Return (x, y) of the center of cell containing provided text 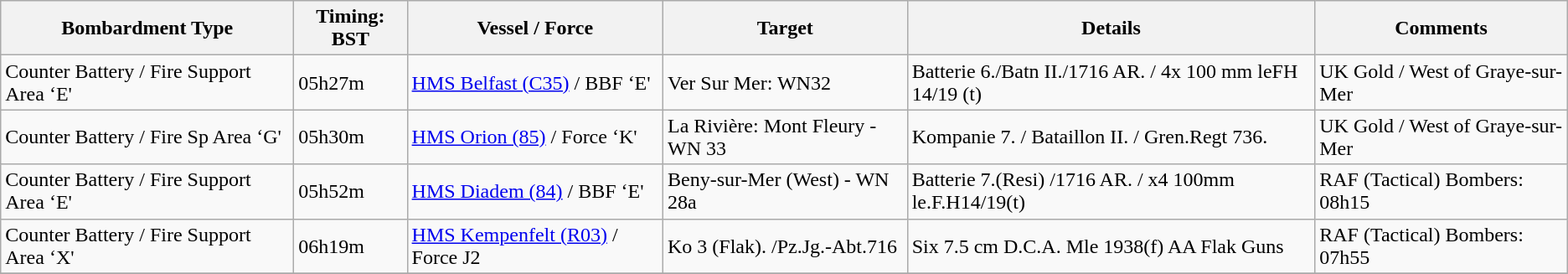
HMS Belfast (C35) / BBF ‘E' (534, 82)
La Rivière: Mont Fleury - WN 33 (785, 137)
Timing: BST (350, 28)
Six 7.5 cm D.C.A. Mle 1938(f) AA Flak Guns (1111, 246)
Ver Sur Mer: WN32 (785, 82)
Details (1111, 28)
05h30m (350, 137)
Batterie 6./Batn II./1716 AR. / 4x 100 mm leFH 14/19 (t) (1111, 82)
Comments (1442, 28)
Target (785, 28)
Ko 3 (Flak). /Pz.Jg.-Abt.716 (785, 246)
Kompanie 7. / Bataillon II. / Gren.Regt 736. (1111, 137)
HMS Diadem (84) / BBF ‘E' (534, 191)
Counter Battery / Fire Support Area ‘X' (147, 246)
HMS Kempenfelt (R03) / Force J2 (534, 246)
Bombardment Type (147, 28)
05h52m (350, 191)
05h27m (350, 82)
HMS Orion (85) / Force ‘K' (534, 137)
RAF (Tactical) Bombers: 08h15 (1442, 191)
Vessel / Force (534, 28)
06h19m (350, 246)
RAF (Tactical) Bombers: 07h55 (1442, 246)
Beny-sur-Mer (West) - WN 28a (785, 191)
Counter Battery / Fire Sp Area ‘G' (147, 137)
Batterie 7.(Resi) /1716 AR. / x4 100mm le.F.H14/19(t) (1111, 191)
